Locate the cell with the specified text and output its (x, y) center coordinate. 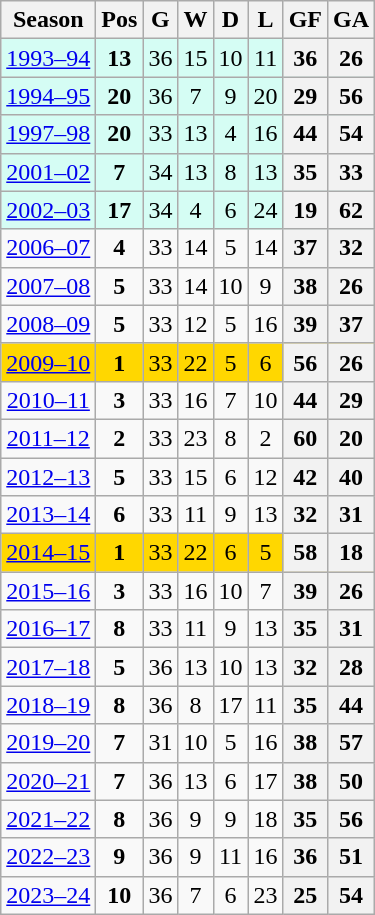
G (160, 20)
D (230, 20)
2001–02 (48, 172)
19 (305, 210)
42 (305, 477)
60 (305, 438)
2002–03 (48, 210)
2012–13 (48, 477)
2018–19 (48, 705)
2008–09 (48, 324)
L (266, 20)
2016–17 (48, 629)
1994–95 (48, 96)
2021–22 (48, 819)
2013–14 (48, 515)
50 (352, 781)
24 (266, 210)
2020–21 (48, 781)
W (196, 20)
2023–24 (48, 895)
2022–23 (48, 857)
51 (352, 857)
2017–18 (48, 667)
Season (48, 20)
28 (352, 667)
1993–94 (48, 58)
2015–16 (48, 591)
2007–08 (48, 286)
58 (305, 553)
62 (352, 210)
1997–98 (48, 134)
2014–15 (48, 553)
2011–12 (48, 438)
57 (352, 743)
Pos (120, 20)
2010–11 (48, 400)
40 (352, 477)
2006–07 (48, 248)
GA (352, 20)
25 (305, 895)
2009–10 (48, 362)
2019–20 (48, 743)
GF (305, 20)
